Extract the [x, y] coordinate from the center of the cell holding the provided text.  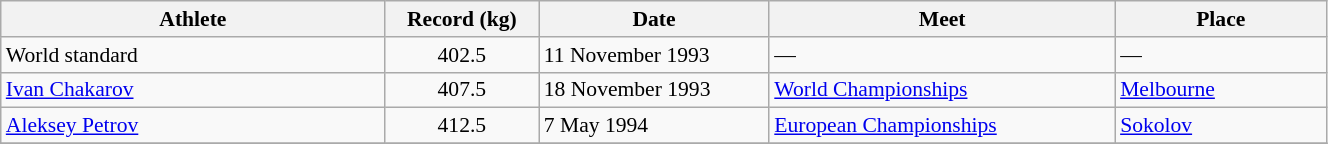
European Championships [942, 126]
402.5 [462, 55]
Sokolov [1220, 126]
407.5 [462, 90]
11 November 1993 [654, 55]
Place [1220, 19]
412.5 [462, 126]
World Championships [942, 90]
Record (kg) [462, 19]
7 May 1994 [654, 126]
Ivan Chakarov [193, 90]
World standard [193, 55]
Aleksey Petrov [193, 126]
Meet [942, 19]
Melbourne [1220, 90]
18 November 1993 [654, 90]
Date [654, 19]
Athlete [193, 19]
